Provide the (X, Y) coordinate of the cell's center where the given text is located.  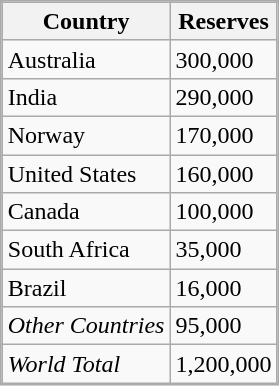
16,000 (224, 288)
Reserves (224, 21)
35,000 (224, 250)
170,000 (224, 135)
100,000 (224, 212)
Other Countries (86, 326)
Country (86, 21)
Norway (86, 135)
95,000 (224, 326)
South Africa (86, 250)
290,000 (224, 97)
United States (86, 173)
Canada (86, 212)
Brazil (86, 288)
300,000 (224, 59)
Australia (86, 59)
India (86, 97)
World Total (86, 364)
160,000 (224, 173)
1,200,000 (224, 364)
